Return [x, y] of the center of cell containing provided text 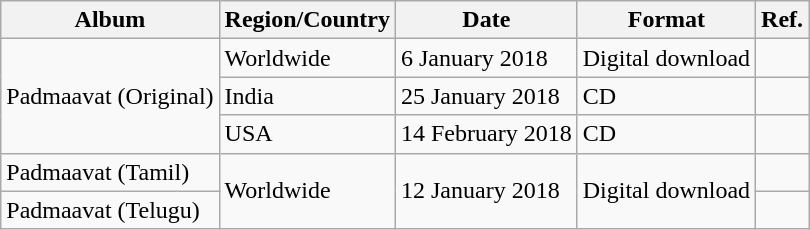
India [307, 96]
Date [486, 20]
USA [307, 134]
Padmaavat (Telugu) [110, 210]
14 February 2018 [486, 134]
6 January 2018 [486, 58]
Format [666, 20]
Padmaavat (Tamil) [110, 172]
Album [110, 20]
Ref. [782, 20]
12 January 2018 [486, 191]
25 January 2018 [486, 96]
Region/Country [307, 20]
Padmaavat (Original) [110, 96]
